Scan for the cell matching the given text and deliver its [X, Y] coordinate at center. 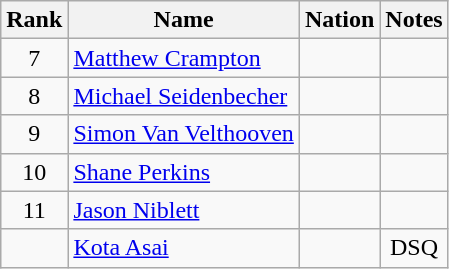
10 [34, 172]
11 [34, 210]
9 [34, 134]
Name [184, 20]
Notes [414, 20]
7 [34, 58]
8 [34, 96]
Kota Asai [184, 248]
Michael Seidenbecher [184, 96]
DSQ [414, 248]
Shane Perkins [184, 172]
Rank [34, 20]
Matthew Crampton [184, 58]
Jason Niblett [184, 210]
Nation [339, 20]
Simon Van Velthooven [184, 134]
